Detect which cell encompasses the target text, then output its [x, y] center coordinate. 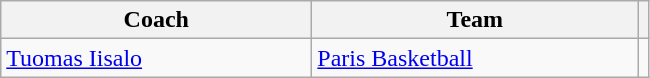
Team [475, 20]
Tuomas Iisalo [156, 58]
Paris Basketball [475, 58]
Coach [156, 20]
